Locate the cell with the specified text and output its [X, Y] center coordinate. 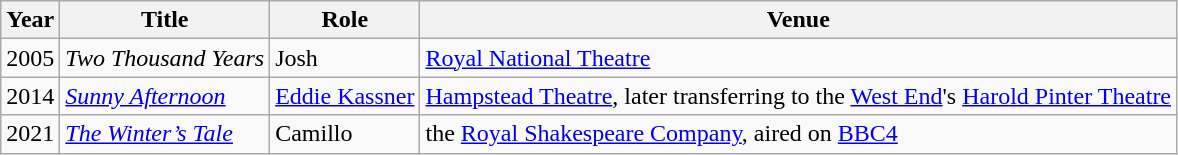
the Royal Shakespeare Company, aired on BBC4 [798, 134]
Sunny Afternoon [165, 96]
Eddie Kassner [345, 96]
2014 [30, 96]
Josh [345, 58]
Role [345, 20]
Hampstead Theatre, later transferring to the West End's Harold Pinter Theatre [798, 96]
Venue [798, 20]
Two Thousand Years [165, 58]
Year [30, 20]
2005 [30, 58]
Title [165, 20]
The Winter’s Tale [165, 134]
Royal National Theatre [798, 58]
2021 [30, 134]
Camillo [345, 134]
